Detect which cell encompasses the target text, then output its (x, y) center coordinate. 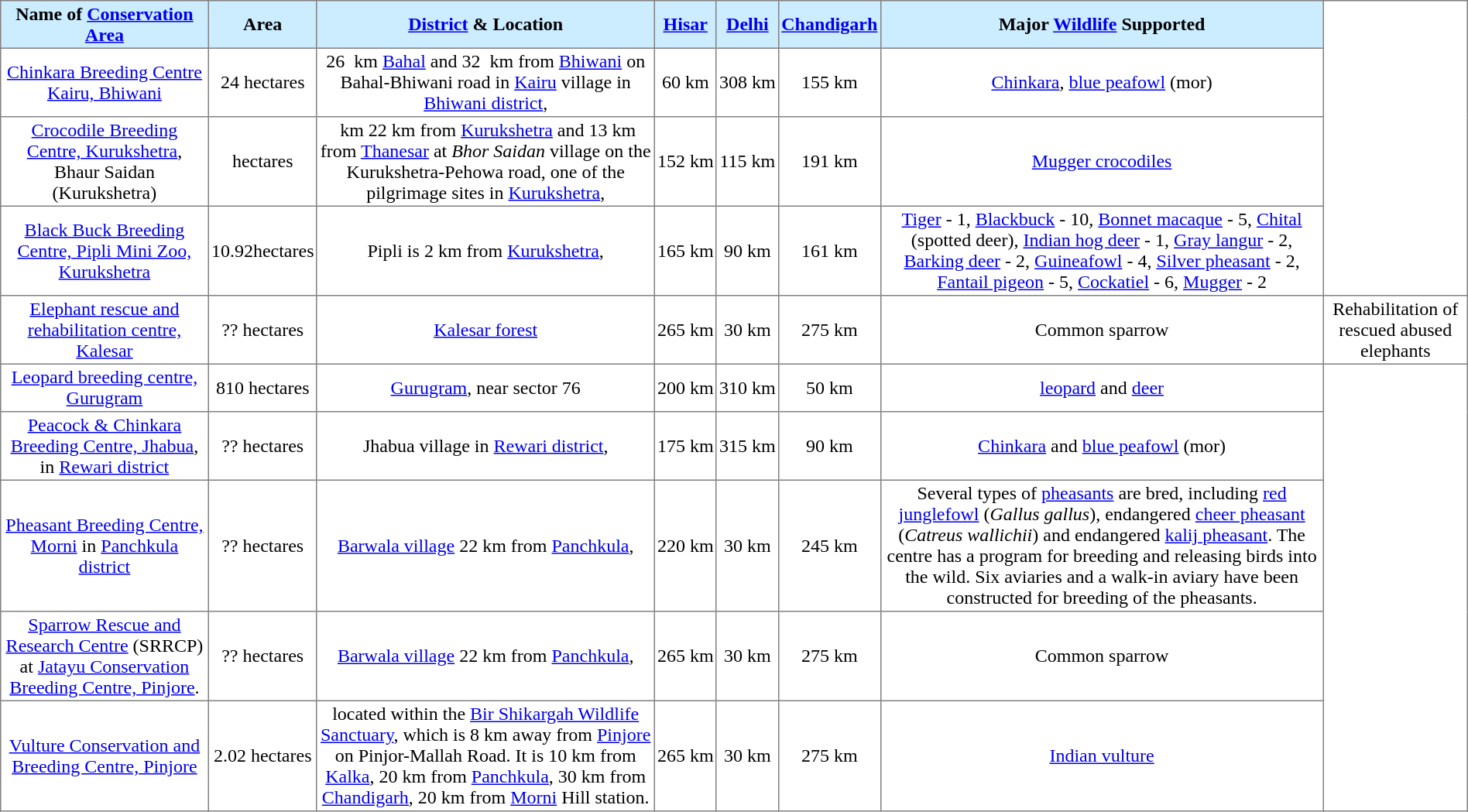
District & Location (485, 25)
Black Buck Breeding Centre, Pipli Mini Zoo, Kurukshetra (105, 251)
175 km (685, 446)
2.02 hectares (262, 755)
191 km (829, 162)
310 km (747, 388)
115 km (747, 162)
Elephant rescue and rehabilitation centre, Kalesar (105, 330)
161 km (829, 251)
Kalesar forest (485, 330)
Indian vulture (1102, 755)
Vulture Conservation and Breeding Centre, Pinjore (105, 755)
Area (262, 25)
Hisar (685, 25)
Gurugram, near sector 76 (485, 388)
Delhi (747, 25)
Name of Conservation Area (105, 25)
Peacock & Chinkara Breeding Centre, Jhabua, in Rewari district (105, 446)
10.92hectares (262, 251)
Major Wildlife Supported (1102, 25)
24 hectares (262, 82)
Chinkara, blue peafowl (mor) (1102, 82)
Sparrow Rescue and Research Centre (SRRCP) at Jatayu Conservation Breeding Centre, Pinjore. (105, 656)
152 km (685, 162)
hectares (262, 162)
200 km (685, 388)
308 km (747, 82)
Chinkara Breeding Centre Kairu, Bhiwani (105, 82)
km 22 km from Kurukshetra and 13 km from Thanesar at Bhor Saidan village on the Kurukshetra-Pehowa road, one of the pilgrimage sites in Kurukshetra, (485, 162)
leopard and deer (1102, 388)
60 km (685, 82)
165 km (685, 251)
155 km (829, 82)
Chinkara and blue peafowl (mor) (1102, 446)
Pheasant Breeding Centre, Morni in Panchkula district (105, 546)
Leopard breeding centre, Gurugram (105, 388)
315 km (747, 446)
Jhabua village in Rewari district, (485, 446)
810 hectares (262, 388)
Crocodile Breeding Centre, Kurukshetra, Bhaur Saidan (Kurukshetra) (105, 162)
Rehabilitation of rescued abused elephants (1395, 330)
26 km Bahal and 32 km from Bhiwani on Bahal-Bhiwani road in Kairu village in Bhiwani district, (485, 82)
Chandigarh (829, 25)
245 km (829, 546)
220 km (685, 546)
50 km (829, 388)
Pipli is 2 km from Kurukshetra, (485, 251)
Mugger crocodiles (1102, 162)
